Determine the [X, Y] coordinate at the center of the cell enclosing the given text.  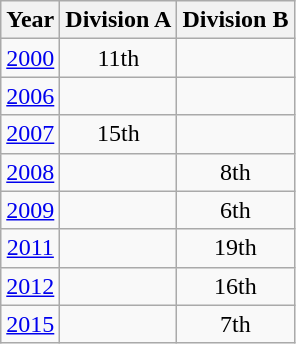
19th [236, 248]
2007 [30, 134]
2000 [30, 58]
2008 [30, 172]
Division B [236, 20]
6th [236, 210]
15th [118, 134]
2011 [30, 248]
2006 [30, 96]
Division A [118, 20]
2012 [30, 286]
2015 [30, 324]
16th [236, 286]
8th [236, 172]
7th [236, 324]
Year [30, 20]
2009 [30, 210]
11th [118, 58]
